Identify which cell holds the provided text, then report its [X, Y] central coordinate. 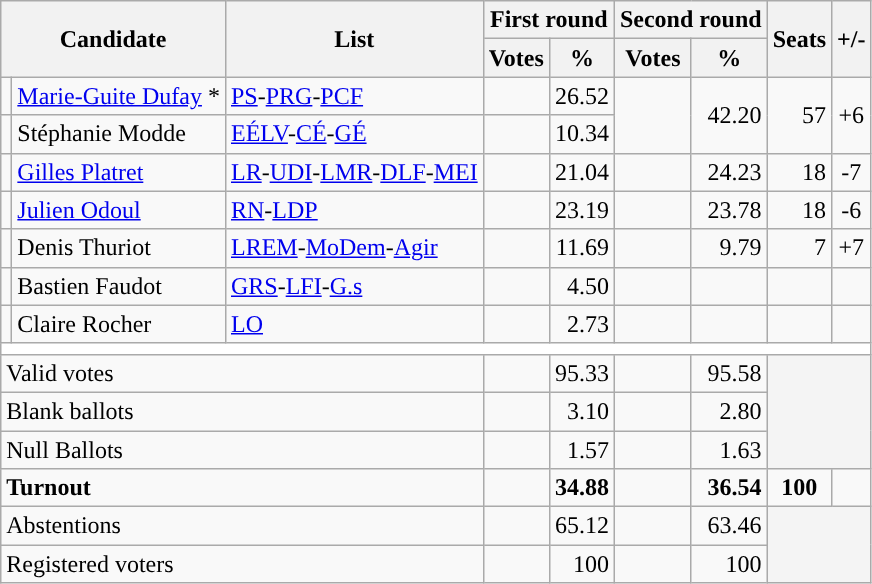
Julien Odoul [119, 210]
7 [799, 248]
PS-PRG-PCF [354, 96]
1.63 [729, 449]
Claire Rocher [119, 324]
95.58 [729, 373]
Blank ballots [242, 411]
RN-LDP [354, 210]
EÉLV-CÉ-GÉ [354, 134]
Candidate [114, 39]
3.10 [582, 411]
1.57 [582, 449]
36.54 [729, 488]
2.73 [582, 324]
23.78 [729, 210]
23.19 [582, 210]
57 [799, 115]
Marie-Guite Dufay * [119, 96]
Denis Thuriot [119, 248]
11.69 [582, 248]
9.79 [729, 248]
LO [354, 324]
Second round [690, 20]
21.04 [582, 172]
+/- [852, 39]
63.46 [729, 526]
Registered voters [242, 564]
LR-UDI-LMR-DLF-MEI [354, 172]
Stéphanie Modde [119, 134]
Abstentions [242, 526]
65.12 [582, 526]
GRS-LFI-G.s [354, 286]
10.34 [582, 134]
42.20 [729, 115]
-7 [852, 172]
95.33 [582, 373]
4.50 [582, 286]
Turnout [242, 488]
Gilles Platret [119, 172]
Valid votes [242, 373]
Null Ballots [242, 449]
24.23 [729, 172]
First round [548, 20]
+6 [852, 115]
Bastien Faudot [119, 286]
34.88 [582, 488]
List [354, 39]
+7 [852, 248]
LREM-MoDem-Agir [354, 248]
2.80 [729, 411]
26.52 [582, 96]
-6 [852, 210]
Seats [799, 39]
